For the text-containing cell, return its midpoint in (x, y) coordinate format. 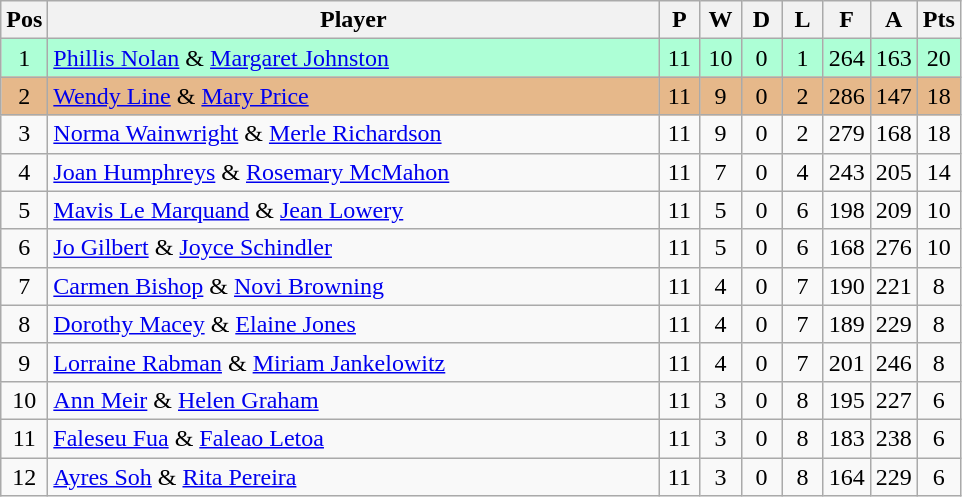
201 (846, 362)
190 (846, 286)
205 (894, 172)
209 (894, 210)
Mavis Le Marquand & Jean Lowery (354, 210)
Wendy Line & Mary Price (354, 96)
Dorothy Macey & Elaine Jones (354, 324)
Joan Humphreys & Rosemary McMahon (354, 172)
286 (846, 96)
238 (894, 438)
147 (894, 96)
A (894, 20)
F (846, 20)
L (802, 20)
12 (24, 477)
Lorraine Rabman & Miriam Jankelowitz (354, 362)
243 (846, 172)
P (680, 20)
Norma Wainwright & Merle Richardson (354, 134)
Phillis Nolan & Margaret Johnston (354, 58)
Jo Gilbert & Joyce Schindler (354, 248)
164 (846, 477)
Player (354, 20)
Ayres Soh & Rita Pereira (354, 477)
183 (846, 438)
Carmen Bishop & Novi Browning (354, 286)
14 (938, 172)
189 (846, 324)
20 (938, 58)
198 (846, 210)
276 (894, 248)
279 (846, 134)
Pts (938, 20)
Ann Meir & Helen Graham (354, 400)
163 (894, 58)
Pos (24, 20)
221 (894, 286)
227 (894, 400)
Faleseu Fua & Faleao Letoa (354, 438)
D (762, 20)
W (720, 20)
246 (894, 362)
195 (846, 400)
264 (846, 58)
